Find where the given text appears and provide that cell's center as [X, Y] coordinate. 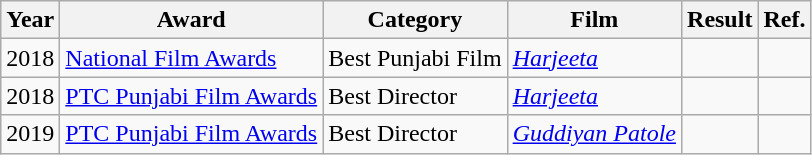
National Film Awards [192, 58]
Year [30, 20]
Award [192, 20]
Result [720, 20]
Ref. [784, 20]
2019 [30, 134]
Category [415, 20]
Best Punjabi Film [415, 58]
Guddiyan Patole [594, 134]
Film [594, 20]
